Detect which cell encompasses the target text, then output its [X, Y] center coordinate. 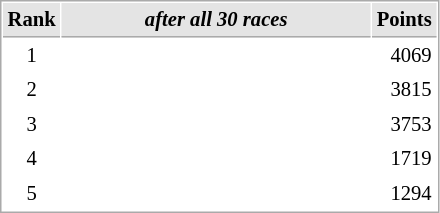
3 [32, 124]
Rank [32, 20]
4069 [404, 56]
1294 [404, 194]
Points [404, 20]
1719 [404, 158]
2 [32, 90]
after all 30 races [216, 20]
4 [32, 158]
5 [32, 194]
3753 [404, 124]
3815 [404, 90]
1 [32, 56]
